Capture the cell that displays the provided text and extract its (x, y) central coordinate. 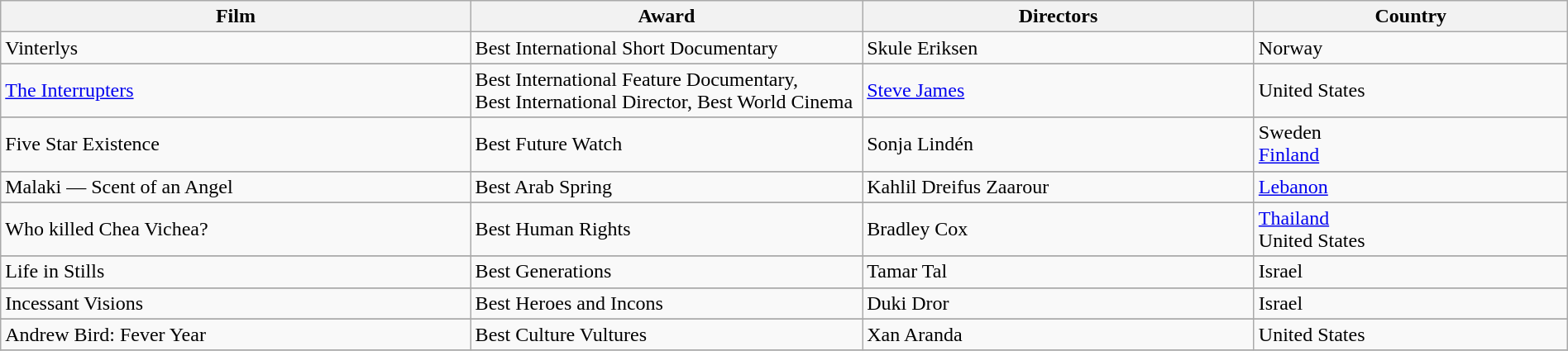
Bradley Cox (1059, 230)
Country (1411, 17)
Best International Feature Documentary,Best International Director, Best World Cinema (667, 91)
The Interrupters (236, 91)
Incessant Visions (236, 303)
Skule Eriksen (1059, 48)
Who killed Chea Vichea? (236, 230)
Life in Stills (236, 272)
Best Heroes and Incons (667, 303)
Award (667, 17)
Sweden Finland (1411, 144)
Tamar Tal (1059, 272)
Directors (1059, 17)
Norway (1411, 48)
Xan Aranda (1059, 334)
Best Arab Spring (667, 187)
Best Human Rights (667, 230)
Best Culture Vultures (667, 334)
Film (236, 17)
Duki Dror (1059, 303)
Best Generations (667, 272)
Lebanon (1411, 187)
Five Star Existence (236, 144)
Sonja Lindén (1059, 144)
Thailand United States (1411, 230)
Kahlil Dreifus Zaarour (1059, 187)
Malaki — Scent of an Angel (236, 187)
Vinterlys (236, 48)
Best Future Watch (667, 144)
Steve James (1059, 91)
Andrew Bird: Fever Year (236, 334)
Best International Short Documentary (667, 48)
